From the cell containing the given text, extract its center point as (x, y) coordinate. 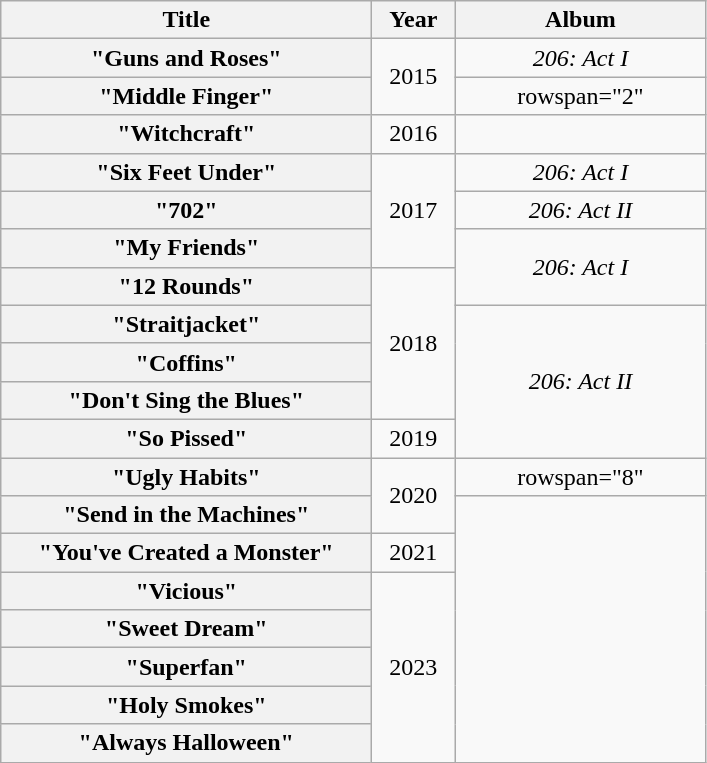
"Guns and Roses" (186, 58)
"Six Feet Under" (186, 172)
rowspan="2" (580, 96)
"Sweet Dream" (186, 629)
"Ugly Habits" (186, 477)
"So Pissed" (186, 438)
2015 (414, 77)
2021 (414, 553)
"Straitjacket" (186, 324)
Year (414, 20)
2017 (414, 210)
"Vicious" (186, 591)
"Witchcraft" (186, 134)
"Coffins" (186, 362)
2018 (414, 343)
"Send in the Machines" (186, 515)
Album (580, 20)
"12 Rounds" (186, 286)
Title (186, 20)
"702" (186, 210)
2023 (414, 667)
"Holy Smokes" (186, 705)
"My Friends" (186, 248)
2016 (414, 134)
"Superfan" (186, 667)
"Always Halloween" (186, 743)
"You've Created a Monster" (186, 553)
"Middle Finger" (186, 96)
rowspan="8" (580, 477)
2020 (414, 496)
"Don't Sing the Blues" (186, 400)
2019 (414, 438)
